Find where the given text appears and provide that cell's center as [x, y] coordinate. 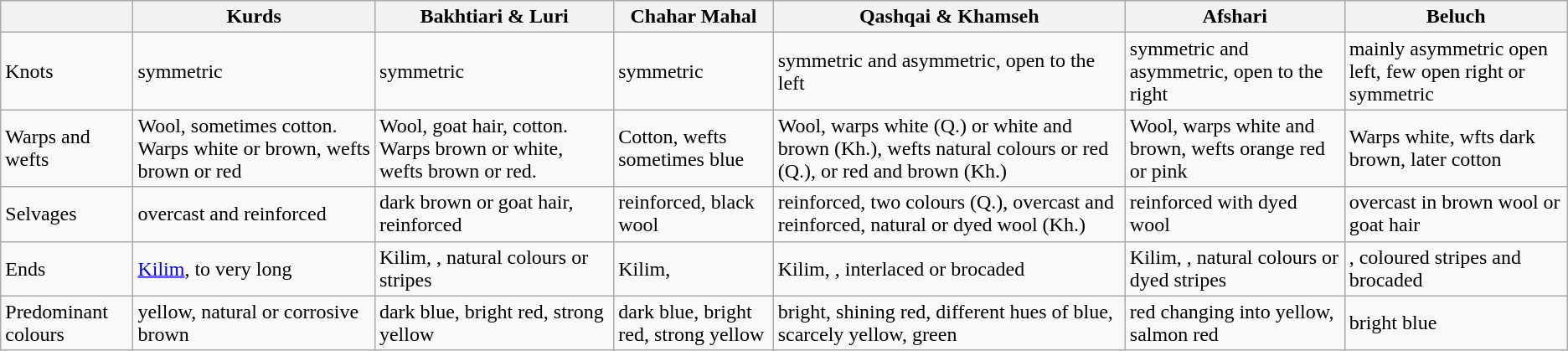
Kilim, [694, 268]
mainly asymmetric open left, few open right or symmetric [1456, 71]
Ends [67, 268]
Qashqai & Khamseh [949, 17]
symmetric and asymmetric, open to the left [949, 71]
Wool, goat hair, cotton. Warps brown or white, wefts brown or red. [494, 148]
dark brown or goat hair, reinforced [494, 214]
Warps and wefts [67, 148]
overcast and reinforced [254, 214]
bright, shining red, different hues of blue, scarcely yellow, green [949, 323]
Chahar Mahal [694, 17]
Wool, warps white (Q.) or white and brown (Kh.), wefts natural colours or red (Q.), or red and brown (Kh.) [949, 148]
Wool, sometimes cotton. Warps white or brown, wefts brown or red [254, 148]
Cotton, wefts sometimes blue [694, 148]
Predominant colours [67, 323]
Kilim, , interlaced or brocaded [949, 268]
reinforced, black wool [694, 214]
Kilim, , natural colours or stripes [494, 268]
Wool, warps white and brown, wefts orange red or pink [1235, 148]
Bakhtiari & Luri [494, 17]
reinforced, two colours (Q.), overcast and reinforced, natural or dyed wool (Kh.) [949, 214]
bright blue [1456, 323]
, coloured stripes and brocaded [1456, 268]
Knots [67, 71]
yellow, natural or corrosive brown [254, 323]
red changing into yellow, salmon red [1235, 323]
Kilim, to very long [254, 268]
Beluch [1456, 17]
Kilim, , natural colours or dyed stripes [1235, 268]
Kurds [254, 17]
Selvages [67, 214]
Warps white, wfts dark brown, later cotton [1456, 148]
overcast in brown wool or goat hair [1456, 214]
Afshari [1235, 17]
reinforced with dyed wool [1235, 214]
symmetric and asymmetric, open to the right [1235, 71]
